Pinpoint the cell where the given text exists, returning its (X, Y) midpoint coordinate. 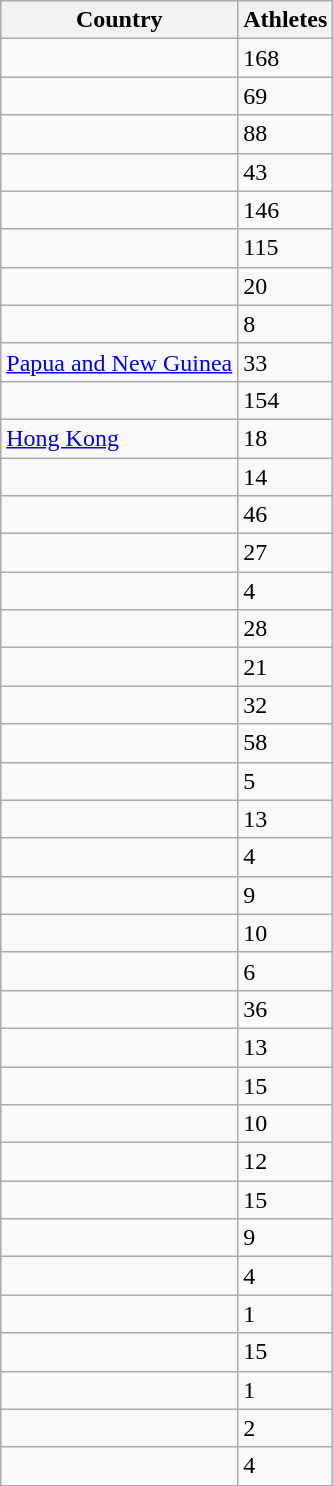
20 (286, 286)
27 (286, 553)
21 (286, 667)
2 (286, 1428)
Athletes (286, 20)
6 (286, 971)
Country (120, 20)
Papua and New Guinea (120, 362)
46 (286, 515)
8 (286, 324)
32 (286, 705)
33 (286, 362)
Hong Kong (120, 438)
58 (286, 743)
154 (286, 400)
146 (286, 210)
36 (286, 1009)
14 (286, 477)
115 (286, 248)
43 (286, 172)
69 (286, 96)
168 (286, 58)
12 (286, 1162)
28 (286, 629)
88 (286, 134)
18 (286, 438)
5 (286, 781)
